Detect which cell encompasses the target text, then output its [X, Y] center coordinate. 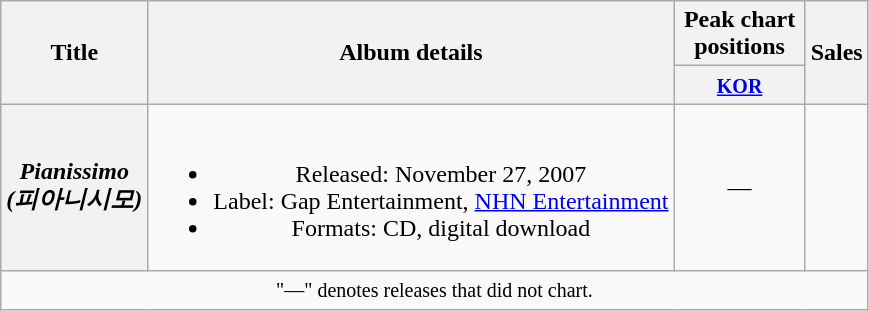
Pianissimo(피아니시모) [74, 188]
Title [74, 52]
Released: November 27, 2007Label: Gap Entertainment, NHN EntertainmentFormats: CD, digital download [411, 188]
Sales [836, 52]
KOR [740, 85]
— [740, 188]
Album details [411, 52]
Peak chart positions [740, 34]
"—" denotes releases that did not chart. [434, 290]
